Find where the given text appears and provide that cell's center as [x, y] coordinate. 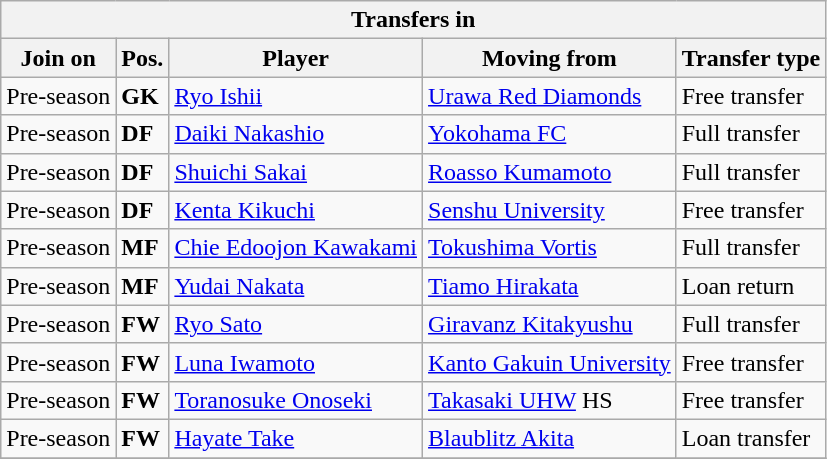
Join on [58, 58]
Tokushima Vortis [550, 248]
Transfers in [414, 20]
Yudai Nakata [296, 286]
Moving from [550, 58]
Ryo Ishii [296, 96]
Loan return [750, 286]
Loan transfer [750, 438]
GK [142, 96]
Senshu University [550, 210]
Ryo Sato [296, 324]
Luna Iwamoto [296, 362]
Blaublitz Akita [550, 438]
Kanto Gakuin University [550, 362]
Daiki Nakashio [296, 134]
Transfer type [750, 58]
Tiamo Hirakata [550, 286]
Hayate Take [296, 438]
Giravanz Kitakyushu [550, 324]
Player [296, 58]
Pos. [142, 58]
Roasso Kumamoto [550, 172]
Takasaki UHW HS [550, 400]
Yokohama FC [550, 134]
Urawa Red Diamonds [550, 96]
Toranosuke Onoseki [296, 400]
Chie Edoojon Kawakami [296, 248]
Kenta Kikuchi [296, 210]
Shuichi Sakai [296, 172]
